From the cell containing the given text, extract its center point as [X, Y] coordinate. 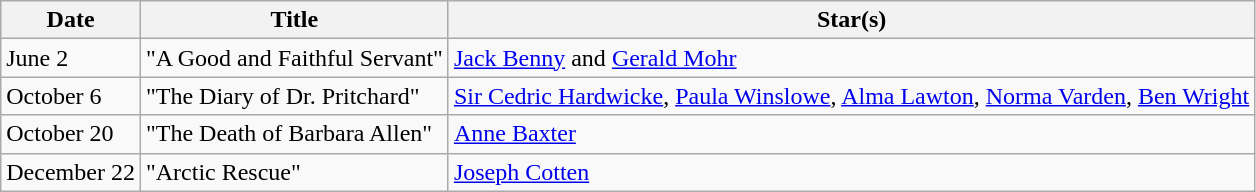
"The Diary of Dr. Pritchard" [294, 96]
Date [71, 20]
December 22 [71, 172]
Title [294, 20]
Joseph Cotten [851, 172]
"A Good and Faithful Servant" [294, 58]
October 20 [71, 134]
October 6 [71, 96]
June 2 [71, 58]
"The Death of Barbara Allen" [294, 134]
Jack Benny and Gerald Mohr [851, 58]
Sir Cedric Hardwicke, Paula Winslowe, Alma Lawton, Norma Varden, Ben Wright [851, 96]
"Arctic Rescue" [294, 172]
Star(s) [851, 20]
Anne Baxter [851, 134]
